Provide the [X, Y] coordinate of the cell's center where the given text is located.  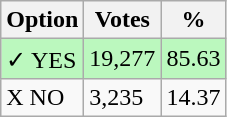
3,235 [122, 97]
Votes [122, 20]
19,277 [122, 59]
X NO [42, 97]
85.63 [194, 59]
14.37 [194, 97]
% [194, 20]
Option [42, 20]
✓ YES [42, 59]
